Detect which cell encompasses the target text, then output its (X, Y) center coordinate. 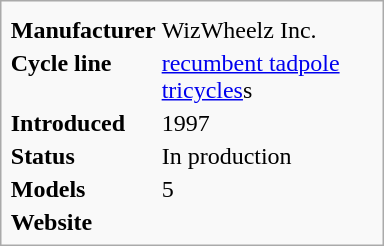
Manufacturer (83, 30)
Introduced (83, 123)
In production (268, 156)
5 (268, 189)
Website (83, 222)
Cycle line (83, 76)
1997 (268, 123)
recumbent tadpole tricycless (268, 76)
WizWheelz Inc. (268, 30)
Status (83, 156)
Models (83, 189)
